Locate the cell with the specified text and output its [X, Y] center coordinate. 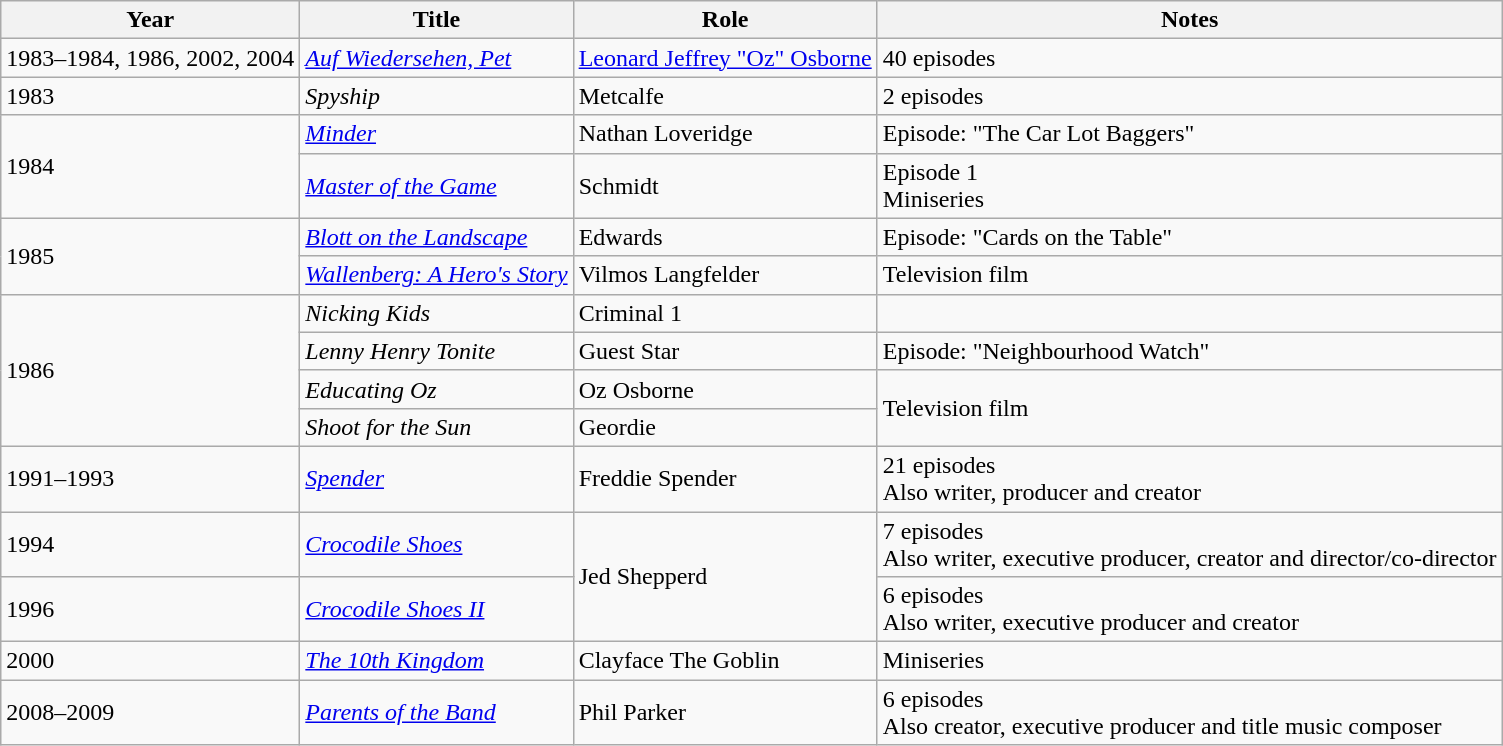
Year [150, 20]
Lenny Henry Tonite [436, 351]
Geordie [725, 427]
40 episodes [1190, 58]
1983–1984, 1986, 2002, 2004 [150, 58]
Episode: "The Car Lot Baggers" [1190, 134]
Jed Shepperd [725, 577]
Notes [1190, 20]
Edwards [725, 237]
Master of the Game [436, 186]
Clayface The Goblin [725, 661]
The 10th Kingdom [436, 661]
Title [436, 20]
Episode 1Miniseries [1190, 186]
1983 [150, 96]
Blott on the Landscape [436, 237]
2000 [150, 661]
Crocodile Shoes [436, 544]
1985 [150, 256]
Freddie Spender [725, 478]
6 episodesAlso creator, executive producer and title music composer [1190, 712]
1994 [150, 544]
Metcalfe [725, 96]
Crocodile Shoes II [436, 610]
7 episodesAlso writer, executive producer, creator and director/co-director [1190, 544]
Shoot for the Sun [436, 427]
Role [725, 20]
Episode: "Cards on the Table" [1190, 237]
21 episodesAlso writer, producer and creator [1190, 478]
Leonard Jeffrey "Oz" Osborne [725, 58]
Nathan Loveridge [725, 134]
2008–2009 [150, 712]
6 episodesAlso writer, executive producer and creator [1190, 610]
Guest Star [725, 351]
Criminal 1 [725, 313]
Miniseries [1190, 661]
Minder [436, 134]
1991–1993 [150, 478]
1996 [150, 610]
Schmidt [725, 186]
Nicking Kids [436, 313]
1984 [150, 166]
Auf Wiedersehen, Pet [436, 58]
Oz Osborne [725, 389]
2 episodes [1190, 96]
Spyship [436, 96]
Wallenberg: A Hero's Story [436, 275]
Educating Oz [436, 389]
Spender [436, 478]
Vilmos Langfelder [725, 275]
Episode: "Neighbourhood Watch" [1190, 351]
Parents of the Band [436, 712]
1986 [150, 370]
Phil Parker [725, 712]
